Return the (X, Y) coordinate for the center point of the cell that contains the specified text.  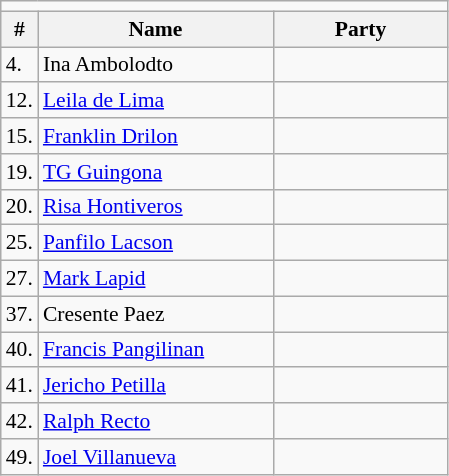
Leila de Lima (156, 101)
Mark Lapid (156, 279)
TG Guingona (156, 172)
49. (20, 457)
19. (20, 172)
Cresente Paez (156, 314)
Jericho Petilla (156, 386)
40. (20, 350)
Name (156, 29)
Panfilo Lacson (156, 243)
Ralph Recto (156, 421)
12. (20, 101)
Party (360, 29)
Francis Pangilinan (156, 350)
Joel Villanueva (156, 457)
Franklin Drilon (156, 136)
37. (20, 314)
4. (20, 65)
41. (20, 386)
# (20, 29)
15. (20, 136)
27. (20, 279)
20. (20, 207)
Ina Ambolodto (156, 65)
25. (20, 243)
42. (20, 421)
Risa Hontiveros (156, 207)
